Return the [x, y] coordinate for the center point of the cell that contains the specified text.  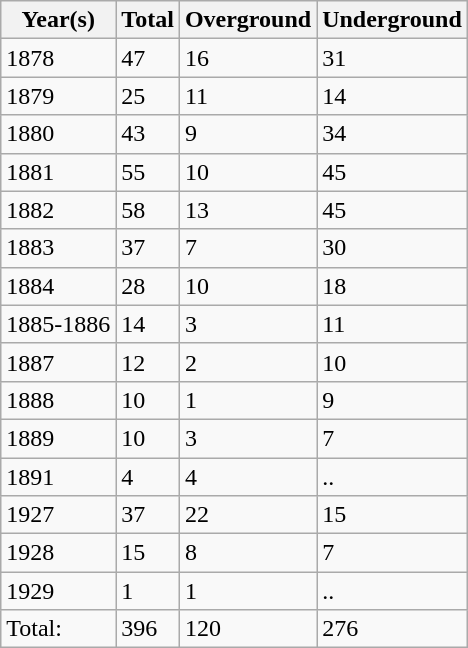
1928 [58, 553]
1881 [58, 172]
34 [392, 134]
55 [148, 172]
58 [148, 210]
8 [248, 553]
1884 [58, 286]
16 [248, 58]
1879 [58, 96]
396 [148, 629]
Underground [392, 20]
31 [392, 58]
120 [248, 629]
25 [148, 96]
1878 [58, 58]
13 [248, 210]
Total [148, 20]
1927 [58, 515]
1891 [58, 477]
30 [392, 248]
28 [148, 286]
2 [248, 362]
1889 [58, 438]
18 [392, 286]
Year(s) [58, 20]
1882 [58, 210]
1887 [58, 362]
1883 [58, 248]
Overground [248, 20]
22 [248, 515]
276 [392, 629]
47 [148, 58]
43 [148, 134]
1888 [58, 400]
Total: [58, 629]
12 [148, 362]
1929 [58, 591]
1880 [58, 134]
1885-1886 [58, 324]
